Locate the cell with the specified text and output its (x, y) center coordinate. 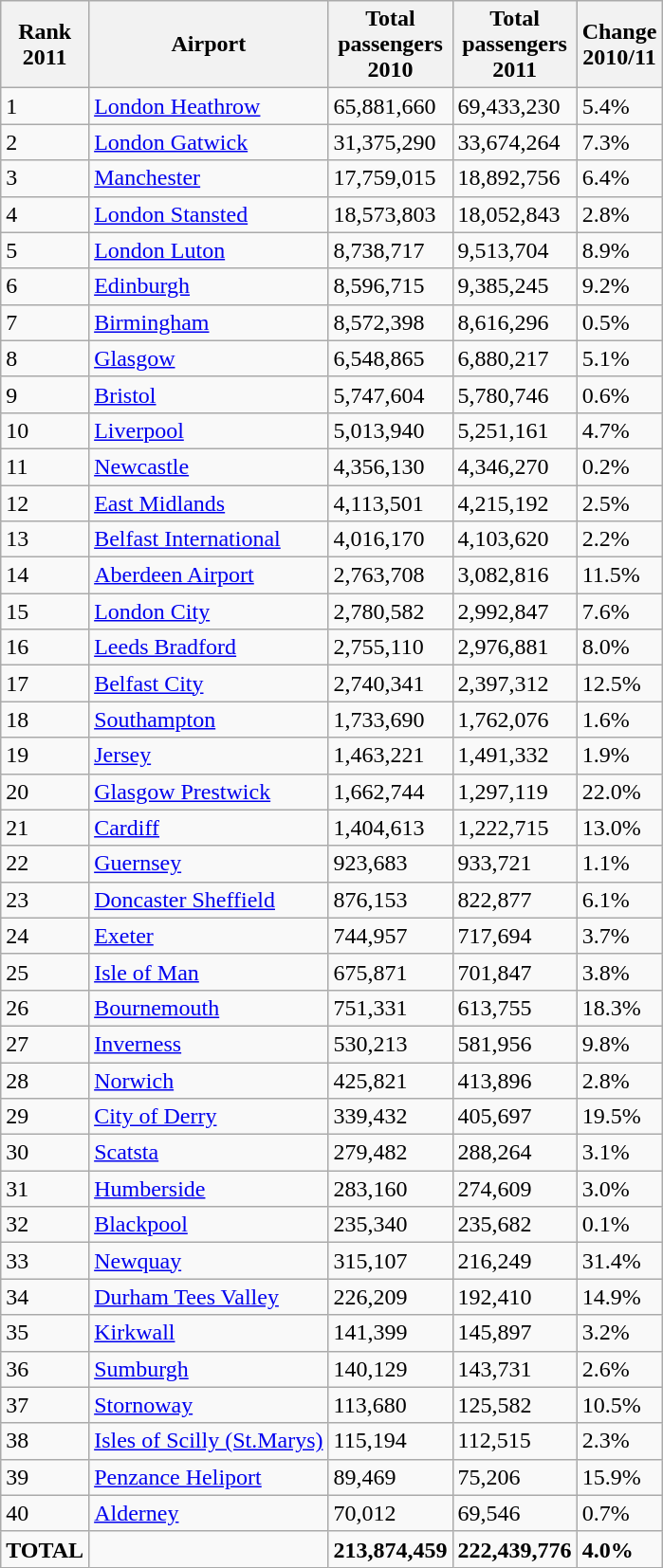
22 (46, 864)
26 (46, 1008)
31 (46, 1189)
Glasgow (209, 358)
0.5% (619, 322)
1.1% (619, 864)
315,107 (391, 1261)
65,881,660 (391, 106)
16 (46, 647)
1,662,744 (391, 792)
5,780,746 (514, 394)
2.5% (619, 503)
17,759,015 (391, 178)
9,385,245 (514, 286)
9.2% (619, 286)
Isle of Man (209, 972)
17 (46, 684)
69,546 (514, 1513)
3.2% (619, 1333)
141,399 (391, 1333)
3.8% (619, 972)
9.8% (619, 1044)
8,738,717 (391, 250)
1,491,332 (514, 756)
Norwich (209, 1080)
7 (46, 322)
3.0% (619, 1189)
4,356,130 (391, 466)
751,331 (391, 1008)
125,582 (514, 1405)
4,215,192 (514, 503)
5.1% (619, 358)
405,697 (514, 1117)
Sumburgh (209, 1369)
7.6% (619, 611)
37 (46, 1405)
115,194 (391, 1441)
0.7% (619, 1513)
London City (209, 611)
4,103,620 (514, 539)
Aberdeen Airport (209, 575)
5,013,940 (391, 430)
8 (46, 358)
10.5% (619, 1405)
4,346,270 (514, 466)
Humberside (209, 1189)
33 (46, 1261)
3,082,816 (514, 575)
6,548,865 (391, 358)
Belfast International (209, 539)
2 (46, 142)
36 (46, 1369)
0.6% (619, 394)
4.0% (619, 1549)
216,249 (514, 1261)
18,052,843 (514, 214)
Newcastle (209, 466)
East Midlands (209, 503)
14 (46, 575)
9 (46, 394)
6,880,217 (514, 358)
Doncaster Sheffield (209, 900)
279,482 (391, 1153)
Inverness (209, 1044)
33,674,264 (514, 142)
3.1% (619, 1153)
14.9% (619, 1297)
4 (46, 214)
425,821 (391, 1080)
27 (46, 1044)
Newquay (209, 1261)
2,992,847 (514, 611)
9,513,704 (514, 250)
2,763,708 (391, 575)
Scatsta (209, 1153)
7.3% (619, 142)
31,375,290 (391, 142)
Bristol (209, 394)
Exeter (209, 936)
2.2% (619, 539)
London Heathrow (209, 106)
38 (46, 1441)
6.4% (619, 178)
19 (46, 756)
Bournemouth (209, 1008)
13 (46, 539)
Southampton (209, 720)
3.7% (619, 936)
413,896 (514, 1080)
69,433,230 (514, 106)
5.4% (619, 106)
Liverpool (209, 430)
0.1% (619, 1225)
Totalpassengers2011 (514, 45)
4,016,170 (391, 539)
2,397,312 (514, 684)
Isles of Scilly (St.Marys) (209, 1441)
89,469 (391, 1477)
8.0% (619, 647)
Birmingham (209, 322)
226,209 (391, 1297)
5,747,604 (391, 394)
288,264 (514, 1153)
2.6% (619, 1369)
39 (46, 1477)
Kirkwall (209, 1333)
London Gatwick (209, 142)
675,871 (391, 972)
35 (46, 1333)
2,780,582 (391, 611)
1.6% (619, 720)
13.0% (619, 828)
274,609 (514, 1189)
4.7% (619, 430)
145,897 (514, 1333)
Durham Tees Valley (209, 1297)
22.0% (619, 792)
339,432 (391, 1117)
London Stansted (209, 214)
Leeds Bradford (209, 647)
30 (46, 1153)
1,297,119 (514, 792)
20 (46, 792)
24 (46, 936)
Stornoway (209, 1405)
2,755,110 (391, 647)
1.9% (619, 756)
4,113,501 (391, 503)
283,160 (391, 1189)
London Luton (209, 250)
112,515 (514, 1441)
19.5% (619, 1117)
1,733,690 (391, 720)
Manchester (209, 178)
Totalpassengers2010 (391, 45)
18.3% (619, 1008)
Jersey (209, 756)
Change2010/11 (619, 45)
933,721 (514, 864)
12.5% (619, 684)
2,976,881 (514, 647)
Rank2011 (46, 45)
140,129 (391, 1369)
5 (46, 250)
City of Derry (209, 1117)
6.1% (619, 900)
29 (46, 1117)
1,404,613 (391, 828)
8.9% (619, 250)
75,206 (514, 1477)
21 (46, 828)
530,213 (391, 1044)
192,410 (514, 1297)
213,874,459 (391, 1549)
40 (46, 1513)
15 (46, 611)
6 (46, 286)
11.5% (619, 575)
12 (46, 503)
Edinburgh (209, 286)
2,740,341 (391, 684)
18,573,803 (391, 214)
2.3% (619, 1441)
15.9% (619, 1477)
Blackpool (209, 1225)
Guernsey (209, 864)
11 (46, 466)
8,596,715 (391, 286)
23 (46, 900)
923,683 (391, 864)
113,680 (391, 1405)
235,340 (391, 1225)
235,682 (514, 1225)
32 (46, 1225)
Penzance Heliport (209, 1477)
701,847 (514, 972)
822,877 (514, 900)
TOTAL (46, 1549)
Cardiff (209, 828)
25 (46, 972)
5,251,161 (514, 430)
Airport (209, 45)
8,572,398 (391, 322)
613,755 (514, 1008)
Glasgow Prestwick (209, 792)
744,957 (391, 936)
31.4% (619, 1261)
28 (46, 1080)
18,892,756 (514, 178)
70,012 (391, 1513)
18 (46, 720)
10 (46, 430)
1 (46, 106)
Alderney (209, 1513)
0.2% (619, 466)
222,439,776 (514, 1549)
717,694 (514, 936)
8,616,296 (514, 322)
34 (46, 1297)
581,956 (514, 1044)
876,153 (391, 900)
143,731 (514, 1369)
1,463,221 (391, 756)
Belfast City (209, 684)
1,222,715 (514, 828)
1,762,076 (514, 720)
3 (46, 178)
